Find where the given text appears and provide that cell's center as (x, y) coordinate. 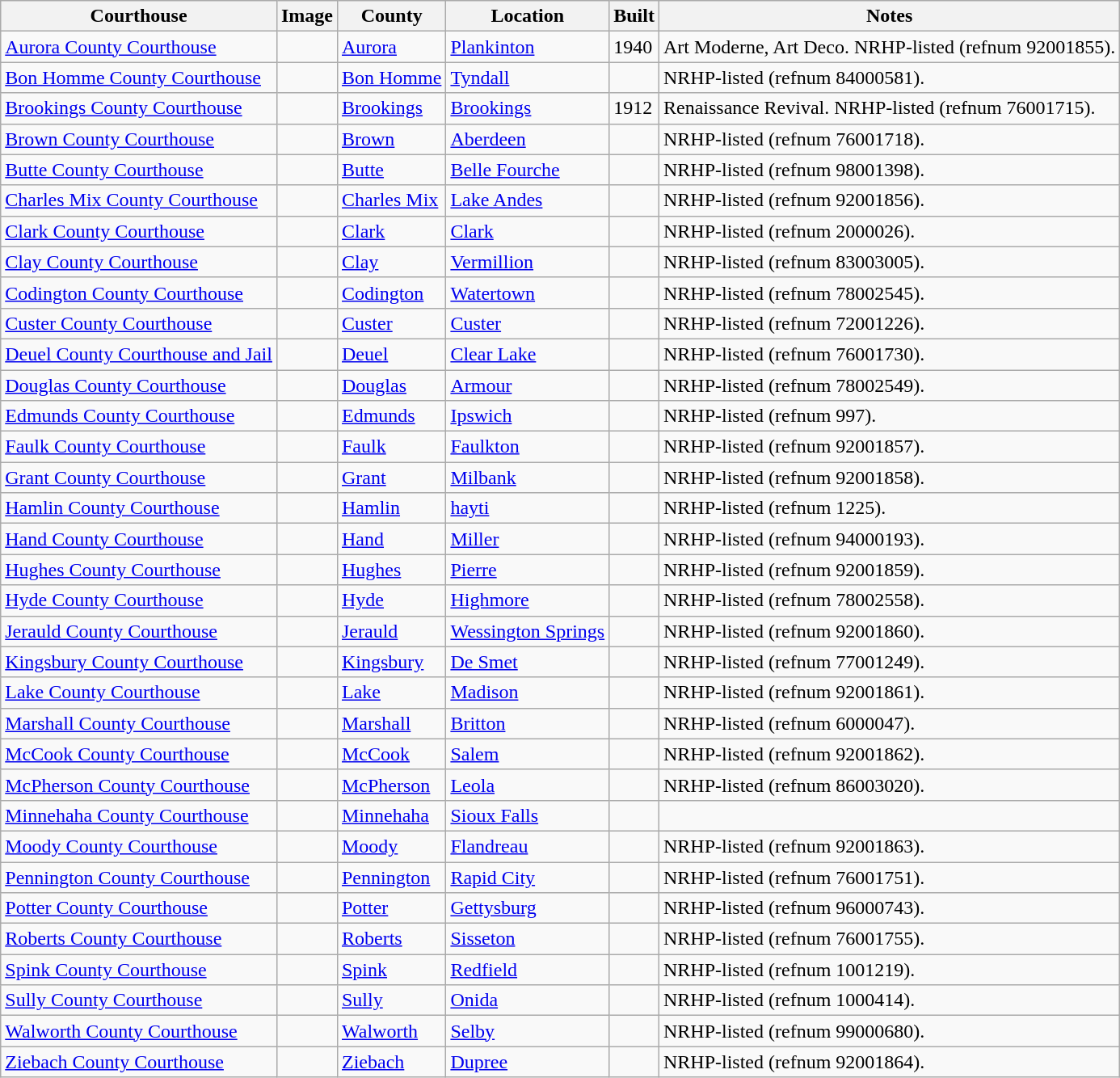
Britton (528, 723)
Moody (391, 846)
Hyde County Courthouse (139, 600)
Faulkton (528, 447)
NRHP-listed (refnum 1000414). (889, 1000)
NRHP-listed (refnum 76001755). (889, 939)
NRHP-listed (refnum 78002549). (889, 385)
Douglas County Courthouse (139, 385)
Art Moderne, Art Deco. NRHP-listed (refnum 92001855). (889, 47)
NRHP-listed (refnum 84000581). (889, 78)
Moody County Courthouse (139, 846)
Renaissance Revival. NRHP-listed (refnum 76001715). (889, 108)
Bon Homme (391, 78)
Kingsbury County Courthouse (139, 662)
NRHP-listed (refnum 99000680). (889, 1031)
Marshall County Courthouse (139, 723)
Grant (391, 478)
NRHP-listed (refnum 92001864). (889, 1062)
Hughes (391, 570)
NRHP-listed (refnum 86003020). (889, 785)
Miller (528, 539)
Walworth (391, 1031)
Roberts County Courthouse (139, 939)
Faulk (391, 447)
1940 (634, 47)
Ziebach (391, 1062)
Flandreau (528, 846)
NRHP-listed (refnum 1225). (889, 508)
NRHP-listed (refnum 94000193). (889, 539)
Sisseton (528, 939)
Brown County Courthouse (139, 139)
Armour (528, 385)
Roberts (391, 939)
NRHP-listed (refnum 76001730). (889, 354)
County (391, 16)
Codington County Courthouse (139, 293)
Sioux Falls (528, 815)
Vermillion (528, 262)
Sully County Courthouse (139, 1000)
Dupree (528, 1062)
Hamlin (391, 508)
Redfield (528, 970)
Hand (391, 539)
NRHP-listed (refnum 92001863). (889, 846)
Pennington County Courthouse (139, 877)
NRHP-listed (refnum 76001718). (889, 139)
McPherson County Courthouse (139, 785)
Watertown (528, 293)
Deuel County Courthouse and Jail (139, 354)
Sully (391, 1000)
Tyndall (528, 78)
Lake (391, 693)
Minnehaha (391, 815)
McPherson (391, 785)
Notes (889, 16)
Lake County Courthouse (139, 693)
NRHP-listed (refnum 92001857). (889, 447)
Hyde (391, 600)
NRHP-listed (refnum 83003005). (889, 262)
Salem (528, 754)
Clark County Courthouse (139, 231)
NRHP-listed (refnum 92001858). (889, 478)
Custer County Courthouse (139, 323)
Spink (391, 970)
NRHP-listed (refnum 92001862). (889, 754)
Spink County Courthouse (139, 970)
NRHP-listed (refnum 92001860). (889, 631)
Location (528, 16)
Bon Homme County Courthouse (139, 78)
Butte (391, 170)
Highmore (528, 600)
Brown (391, 139)
Charles Mix County Courthouse (139, 200)
Aurora (391, 47)
Potter (391, 908)
Brookings County Courthouse (139, 108)
Image (307, 16)
NRHP-listed (refnum 98001398). (889, 170)
Clay (391, 262)
Charles Mix (391, 200)
NRHP-listed (refnum 6000047). (889, 723)
NRHP-listed (refnum 997). (889, 416)
Jerauld (391, 631)
NRHP-listed (refnum 77001249). (889, 662)
Onida (528, 1000)
hayti (528, 508)
Ipswich (528, 416)
Clear Lake (528, 354)
Marshall (391, 723)
NRHP-listed (refnum 78002545). (889, 293)
Selby (528, 1031)
McCook County Courthouse (139, 754)
NRHP-listed (refnum 78002558). (889, 600)
Minnehaha County Courthouse (139, 815)
Pierre (528, 570)
Madison (528, 693)
Leola (528, 785)
Gettysburg (528, 908)
Douglas (391, 385)
Walworth County Courthouse (139, 1031)
Rapid City (528, 877)
Built (634, 16)
NRHP-listed (refnum 72001226). (889, 323)
Hamlin County Courthouse (139, 508)
Aurora County Courthouse (139, 47)
Faulk County Courthouse (139, 447)
NRHP-listed (refnum 76001751). (889, 877)
Hughes County Courthouse (139, 570)
NRHP-listed (refnum 2000026). (889, 231)
1912 (634, 108)
NRHP-listed (refnum 96000743). (889, 908)
Edmunds County Courthouse (139, 416)
NRHP-listed (refnum 92001861). (889, 693)
Aberdeen (528, 139)
Courthouse (139, 16)
Jerauld County Courthouse (139, 631)
Ziebach County Courthouse (139, 1062)
McCook (391, 754)
Codington (391, 293)
Plankinton (528, 47)
Belle Fourche (528, 170)
Clay County Courthouse (139, 262)
NRHP-listed (refnum 92001856). (889, 200)
Butte County Courthouse (139, 170)
Kingsbury (391, 662)
Hand County Courthouse (139, 539)
Grant County Courthouse (139, 478)
De Smet (528, 662)
Pennington (391, 877)
Edmunds (391, 416)
Deuel (391, 354)
Lake Andes (528, 200)
Milbank (528, 478)
Potter County Courthouse (139, 908)
NRHP-listed (refnum 92001859). (889, 570)
Wessington Springs (528, 631)
NRHP-listed (refnum 1001219). (889, 970)
